Output the [X, Y] coordinate of the center of the cell containing the given text.  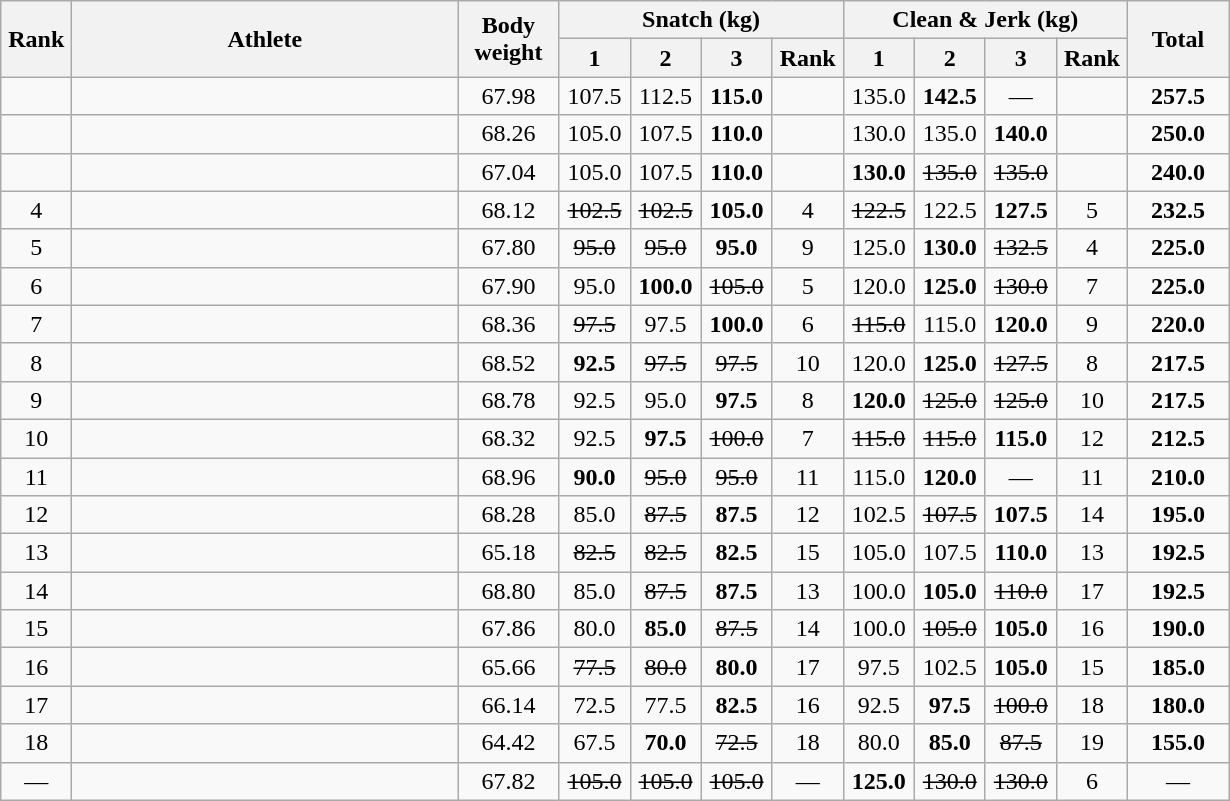
68.96 [508, 477]
210.0 [1178, 477]
67.80 [508, 248]
65.18 [508, 553]
68.28 [508, 515]
257.5 [1178, 96]
155.0 [1178, 743]
68.32 [508, 438]
66.14 [508, 705]
250.0 [1178, 134]
70.0 [666, 743]
68.12 [508, 210]
67.98 [508, 96]
67.86 [508, 629]
68.80 [508, 591]
67.82 [508, 781]
232.5 [1178, 210]
64.42 [508, 743]
Snatch (kg) [701, 20]
212.5 [1178, 438]
Total [1178, 39]
142.5 [950, 96]
68.26 [508, 134]
Body weight [508, 39]
112.5 [666, 96]
Athlete [265, 39]
132.5 [1020, 248]
Clean & Jerk (kg) [985, 20]
68.36 [508, 324]
65.66 [508, 667]
240.0 [1178, 172]
67.90 [508, 286]
185.0 [1178, 667]
19 [1092, 743]
220.0 [1178, 324]
195.0 [1178, 515]
180.0 [1178, 705]
67.04 [508, 172]
190.0 [1178, 629]
90.0 [594, 477]
67.5 [594, 743]
68.78 [508, 400]
140.0 [1020, 134]
68.52 [508, 362]
